Return [x, y] of the center of cell containing provided text 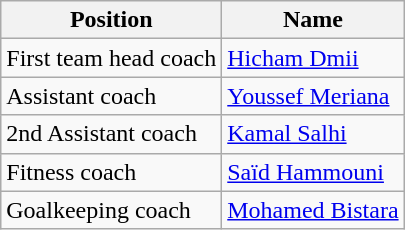
Goalkeeping coach [112, 210]
First team head coach [112, 58]
2nd Assistant coach [112, 134]
Kamal Salhi [313, 134]
Name [313, 20]
Mohamed Bistara [313, 210]
Youssef Meriana [313, 96]
Hicham Dmii [313, 58]
Position [112, 20]
Assistant coach [112, 96]
Saïd Hammouni [313, 172]
Fitness coach [112, 172]
